Search for the cell housing the specified text and yield its (x, y) center coordinate. 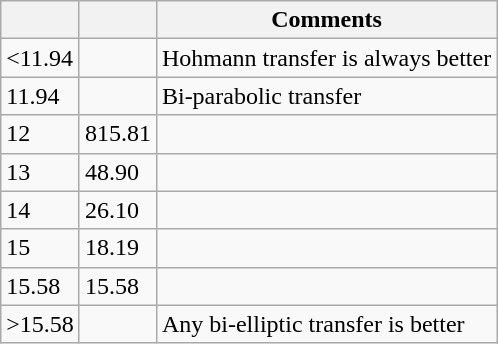
Bi-parabolic transfer (326, 96)
Comments (326, 20)
<11.94 (40, 58)
815.81 (118, 134)
Hohmann transfer is always better (326, 58)
14 (40, 210)
18.19 (118, 248)
15 (40, 248)
Any bi-elliptic transfer is better (326, 324)
>15.58 (40, 324)
13 (40, 172)
48.90 (118, 172)
11.94 (40, 96)
26.10 (118, 210)
12 (40, 134)
